Determine the [X, Y] coordinate at the center of the cell enclosing the given text.  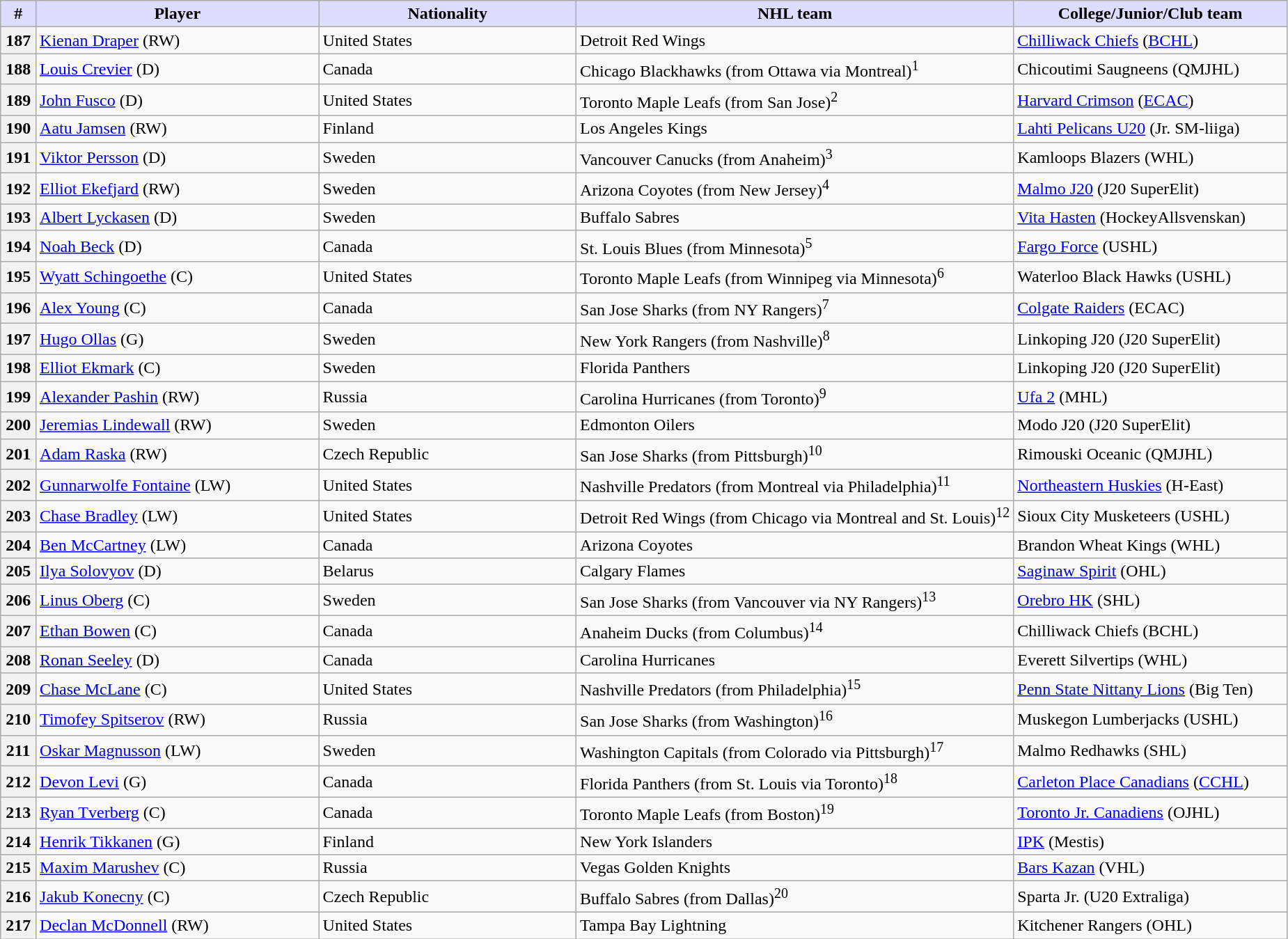
John Fusco (D) [178, 100]
216 [18, 897]
Carleton Place Canadians (CCHL) [1150, 782]
206 [18, 600]
# [18, 14]
188 [18, 70]
Everett Silvertips (WHL) [1150, 660]
New York Islanders [795, 842]
Florida Panthers (from St. Louis via Toronto)18 [795, 782]
Tampa Bay Lightning [795, 926]
Colgate Raiders (ECAC) [1150, 308]
Ilya Solovyov (D) [178, 571]
Wyatt Schingoethe (C) [178, 277]
Arizona Coyotes [795, 545]
208 [18, 660]
Vita Hasten (HockeyAllsvenskan) [1150, 217]
Malmo Redhawks (SHL) [1150, 750]
Kitchener Rangers (OHL) [1150, 926]
199 [18, 397]
Ryan Tverberg (C) [178, 813]
200 [18, 425]
204 [18, 545]
Adam Raska (RW) [178, 454]
203 [18, 516]
Nashville Predators (from Philadelphia)15 [795, 689]
New York Rangers (from Nashville)8 [795, 340]
209 [18, 689]
Ethan Bowen (C) [178, 631]
Waterloo Black Hawks (USHL) [1150, 277]
Elliot Ekefjard (RW) [178, 189]
215 [18, 868]
Elliot Ekmark (C) [178, 368]
196 [18, 308]
210 [18, 720]
Fargo Force (USHL) [1150, 246]
201 [18, 454]
Carolina Hurricanes (from Toronto)9 [795, 397]
207 [18, 631]
Ronan Seeley (D) [178, 660]
Orebro HK (SHL) [1150, 600]
Sioux City Musketeers (USHL) [1150, 516]
Vancouver Canucks (from Anaheim)3 [795, 157]
192 [18, 189]
194 [18, 246]
Buffalo Sabres (from Dallas)20 [795, 897]
Detroit Red Wings [795, 40]
Ben McCartney (LW) [178, 545]
Henrik Tikkanen (G) [178, 842]
Alexander Pashin (RW) [178, 397]
Oskar Magnusson (LW) [178, 750]
Edmonton Oilers [795, 425]
San Jose Sharks (from NY Rangers)7 [795, 308]
Buffalo Sabres [795, 217]
Nashville Predators (from Montreal via Philadelphia)11 [795, 486]
189 [18, 100]
Toronto Maple Leafs (from Winnipeg via Minnesota)6 [795, 277]
Timofey Spitserov (RW) [178, 720]
Los Angeles Kings [795, 129]
Belarus [448, 571]
Carolina Hurricanes [795, 660]
202 [18, 486]
213 [18, 813]
Sparta Jr. (U20 Extraliga) [1150, 897]
IPK (Mestis) [1150, 842]
Rimouski Oceanic (QMJHL) [1150, 454]
Nationality [448, 14]
College/Junior/Club team [1150, 14]
193 [18, 217]
Hugo Ollas (G) [178, 340]
Northeastern Huskies (H-East) [1150, 486]
195 [18, 277]
197 [18, 340]
Chicago Blackhawks (from Ottawa via Montreal)1 [795, 70]
211 [18, 750]
St. Louis Blues (from Minnesota)5 [795, 246]
Florida Panthers [795, 368]
Chicoutimi Saugneens (QMJHL) [1150, 70]
Malmo J20 (J20 SuperElit) [1150, 189]
Vegas Golden Knights [795, 868]
187 [18, 40]
Lahti Pelicans U20 (Jr. SM-liiga) [1150, 129]
Toronto Maple Leafs (from Boston)19 [795, 813]
Jeremias Lindewall (RW) [178, 425]
190 [18, 129]
Saginaw Spirit (OHL) [1150, 571]
Aatu Jamsen (RW) [178, 129]
Penn State Nittany Lions (Big Ten) [1150, 689]
205 [18, 571]
Muskegon Lumberjacks (USHL) [1150, 720]
San Jose Sharks (from Vancouver via NY Rangers)13 [795, 600]
Toronto Maple Leafs (from San Jose)2 [795, 100]
Detroit Red Wings (from Chicago via Montreal and St. Louis)12 [795, 516]
Alex Young (C) [178, 308]
Chase Bradley (LW) [178, 516]
Kamloops Blazers (WHL) [1150, 157]
Player [178, 14]
Arizona Coyotes (from New Jersey)4 [795, 189]
191 [18, 157]
198 [18, 368]
Calgary Flames [795, 571]
217 [18, 926]
Modo J20 (J20 SuperElit) [1150, 425]
Jakub Konecny (C) [178, 897]
Brandon Wheat Kings (WHL) [1150, 545]
San Jose Sharks (from Pittsburgh)10 [795, 454]
Viktor Persson (D) [178, 157]
Declan McDonnell (RW) [178, 926]
Bars Kazan (VHL) [1150, 868]
Kienan Draper (RW) [178, 40]
NHL team [795, 14]
Harvard Crimson (ECAC) [1150, 100]
Noah Beck (D) [178, 246]
Devon Levi (G) [178, 782]
Anaheim Ducks (from Columbus)14 [795, 631]
Toronto Jr. Canadiens (OJHL) [1150, 813]
Albert Lyckasen (D) [178, 217]
214 [18, 842]
Linus Oberg (C) [178, 600]
Chase McLane (C) [178, 689]
Maxim Marushev (C) [178, 868]
Louis Crevier (D) [178, 70]
Gunnarwolfe Fontaine (LW) [178, 486]
212 [18, 782]
Ufa 2 (MHL) [1150, 397]
San Jose Sharks (from Washington)16 [795, 720]
Washington Capitals (from Colorado via Pittsburgh)17 [795, 750]
